Return the (X, Y) coordinate for the center point of the cell that contains the specified text.  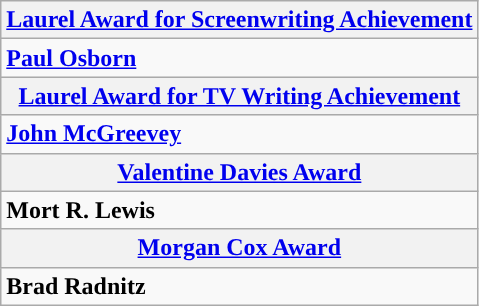
Laurel Award for TV Writing Achievement (240, 96)
Paul Osborn (240, 58)
Mort R. Lewis (240, 210)
Laurel Award for Screenwriting Achievement (240, 20)
Brad Radnitz (240, 286)
Valentine Davies Award (240, 172)
John McGreevey (240, 134)
Morgan Cox Award (240, 248)
